Extract the (x, y) coordinate from the center of the cell holding the provided text.  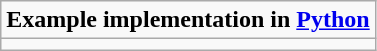
Example implementation in Python (188, 20)
